Provide the (x, y) coordinate of the cell's center where the given text is located.  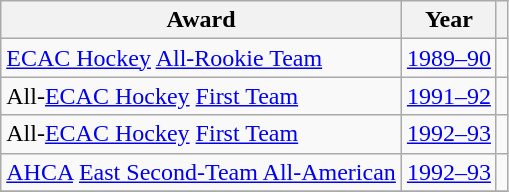
AHCA East Second-Team All-American (202, 172)
ECAC Hockey All-Rookie Team (202, 58)
Year (448, 20)
1989–90 (448, 58)
Award (202, 20)
1991–92 (448, 96)
